Identify which cell holds the provided text, then report its [X, Y] central coordinate. 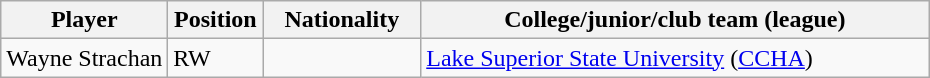
Lake Superior State University (CCHA) [675, 58]
College/junior/club team (league) [675, 20]
Position [216, 20]
Nationality [342, 20]
RW [216, 58]
Wayne Strachan [84, 58]
Player [84, 20]
